Detect which cell encompasses the target text, then output its [x, y] center coordinate. 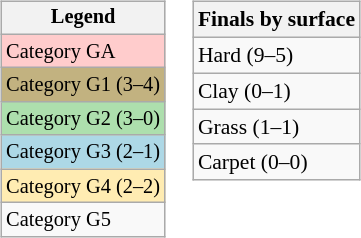
Carpet (0–0) [276, 162]
Grass (1–1) [276, 127]
Category G3 (2–1) [83, 152]
Category G4 (2–2) [83, 186]
Hard (9–5) [276, 55]
Category G5 [83, 220]
Category GA [83, 51]
Legend [83, 18]
Category G2 (3–0) [83, 119]
Clay (0–1) [276, 91]
Category G1 (3–4) [83, 85]
Finals by surface [276, 20]
